Capture the cell that displays the provided text and extract its (x, y) central coordinate. 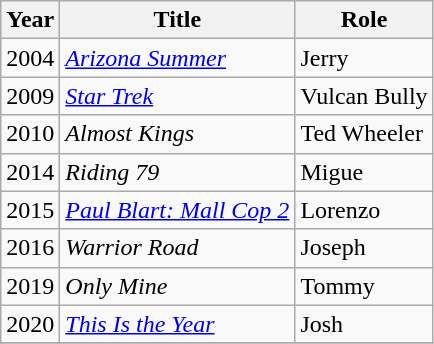
This Is the Year (178, 324)
Paul Blart: Mall Cop 2 (178, 210)
Title (178, 20)
2016 (30, 248)
Tommy (364, 286)
2020 (30, 324)
2010 (30, 134)
2009 (30, 96)
Lorenzo (364, 210)
2004 (30, 58)
Only Mine (178, 286)
Migue (364, 172)
2019 (30, 286)
Riding 79 (178, 172)
Warrior Road (178, 248)
Joseph (364, 248)
Almost Kings (178, 134)
Ted Wheeler (364, 134)
Year (30, 20)
Vulcan Bully (364, 96)
2015 (30, 210)
Role (364, 20)
Star Trek (178, 96)
Jerry (364, 58)
Arizona Summer (178, 58)
Josh (364, 324)
2014 (30, 172)
